Extract the (x, y) coordinate from the center of the cell holding the provided text.  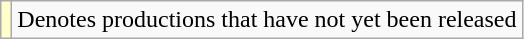
Denotes productions that have not yet been released (267, 20)
